For the text-containing cell, return its midpoint in [X, Y] coordinate format. 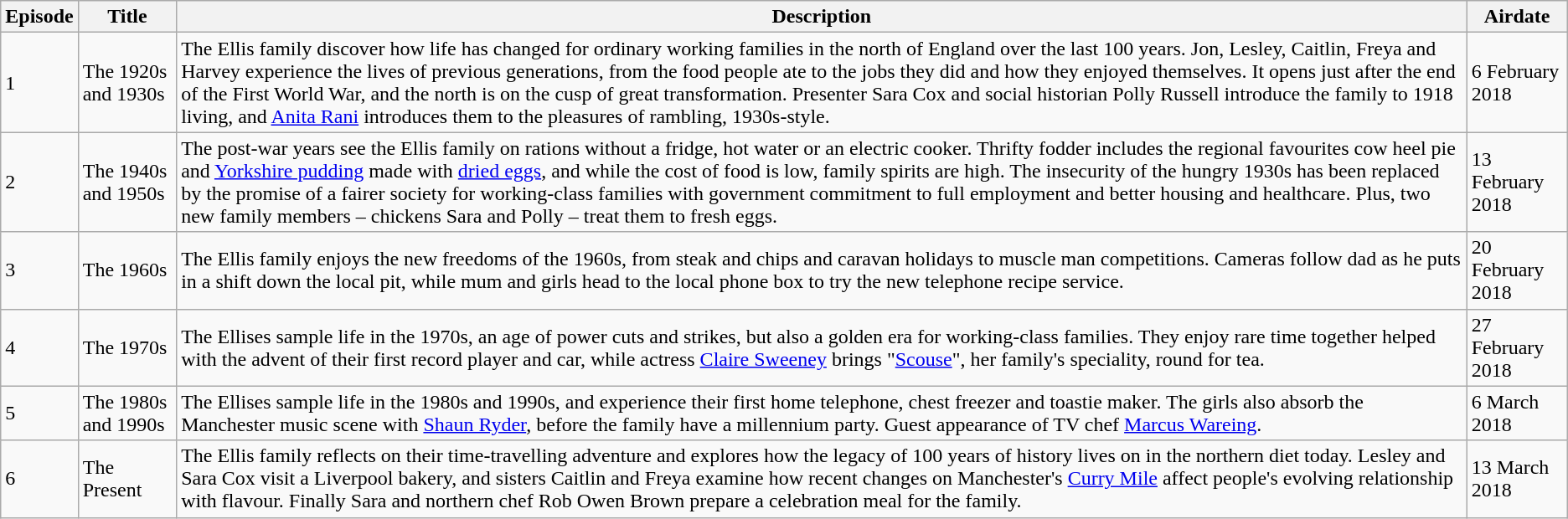
Title [127, 17]
20 February 2018 [1517, 270]
The 1980s and 1990s [127, 414]
13 March 2018 [1517, 479]
Episode [39, 17]
6 February 2018 [1517, 82]
The 1940s and 1950s [127, 182]
6 [39, 479]
5 [39, 414]
2 [39, 182]
4 [39, 347]
The Present [127, 479]
13 February 2018 [1517, 182]
The 1970s [127, 347]
3 [39, 270]
6 March 2018 [1517, 414]
The 1920s and 1930s [127, 82]
Airdate [1517, 17]
1 [39, 82]
27 February 2018 [1517, 347]
Description [822, 17]
The 1960s [127, 270]
